Return [x, y] of the center of cell containing provided text 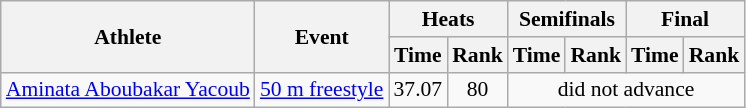
80 [478, 90]
Aminata Aboubakar Yacoub [128, 90]
Athlete [128, 36]
Heats [448, 19]
Event [322, 36]
Semifinals [567, 19]
did not advance [626, 90]
50 m freestyle [322, 90]
37.07 [418, 90]
Final [685, 19]
